Return the (X, Y) coordinate for the center point of the cell that contains the specified text.  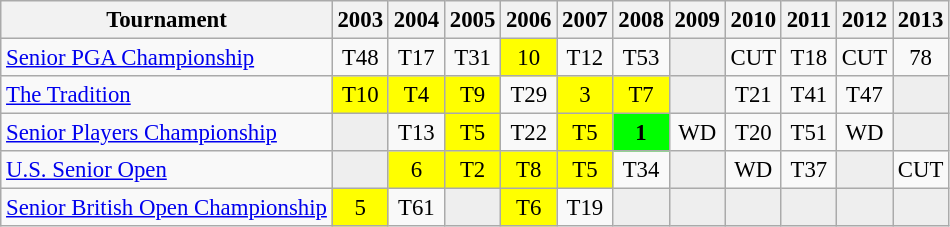
2003 (360, 20)
5 (360, 208)
2004 (416, 20)
T20 (753, 133)
U.S. Senior Open (166, 170)
2012 (864, 20)
T51 (808, 133)
T19 (585, 208)
T6 (529, 208)
T29 (529, 95)
2009 (697, 20)
2005 (472, 20)
10 (529, 58)
2010 (753, 20)
T61 (416, 208)
T22 (529, 133)
T48 (360, 58)
Senior PGA Championship (166, 58)
T17 (416, 58)
T31 (472, 58)
T10 (360, 95)
T37 (808, 170)
T34 (641, 170)
T4 (416, 95)
T7 (641, 95)
Senior Players Championship (166, 133)
T18 (808, 58)
T53 (641, 58)
T47 (864, 95)
2008 (641, 20)
T13 (416, 133)
Tournament (166, 20)
T41 (808, 95)
3 (585, 95)
2007 (585, 20)
T12 (585, 58)
1 (641, 133)
T9 (472, 95)
The Tradition (166, 95)
Senior British Open Championship (166, 208)
6 (416, 170)
T2 (472, 170)
T8 (529, 170)
T21 (753, 95)
2006 (529, 20)
78 (920, 58)
2011 (808, 20)
2013 (920, 20)
